Locate the cell with the specified text and output its (X, Y) center coordinate. 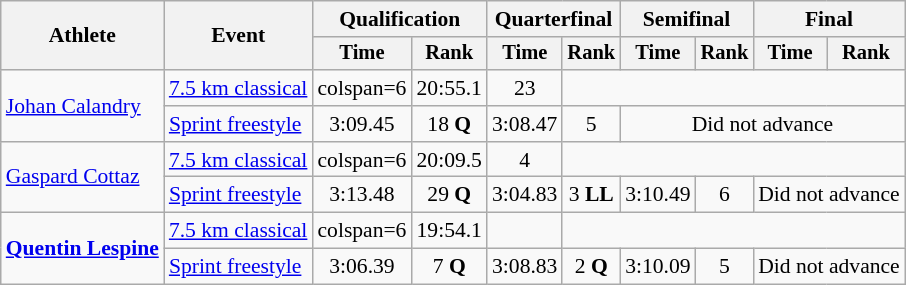
20:09.5 (448, 160)
3:09.45 (362, 124)
Quentin Lespine (82, 248)
7 Q (448, 267)
Semifinal (686, 19)
Gaspard Cottaz (82, 178)
4 (524, 160)
Johan Calandry (82, 106)
Final (829, 19)
19:54.1 (448, 231)
Athlete (82, 36)
3:04.83 (524, 195)
Qualification (400, 19)
3:10.09 (658, 267)
3:08.83 (524, 267)
Event (238, 36)
3:08.47 (524, 124)
18 Q (448, 124)
23 (524, 88)
3:06.39 (362, 267)
29 Q (448, 195)
2 Q (591, 267)
3 LL (591, 195)
Quarterfinal (554, 19)
3:13.48 (362, 195)
3:10.49 (658, 195)
6 (725, 195)
20:55.1 (448, 88)
